Locate the cell with the specified text and output its [x, y] center coordinate. 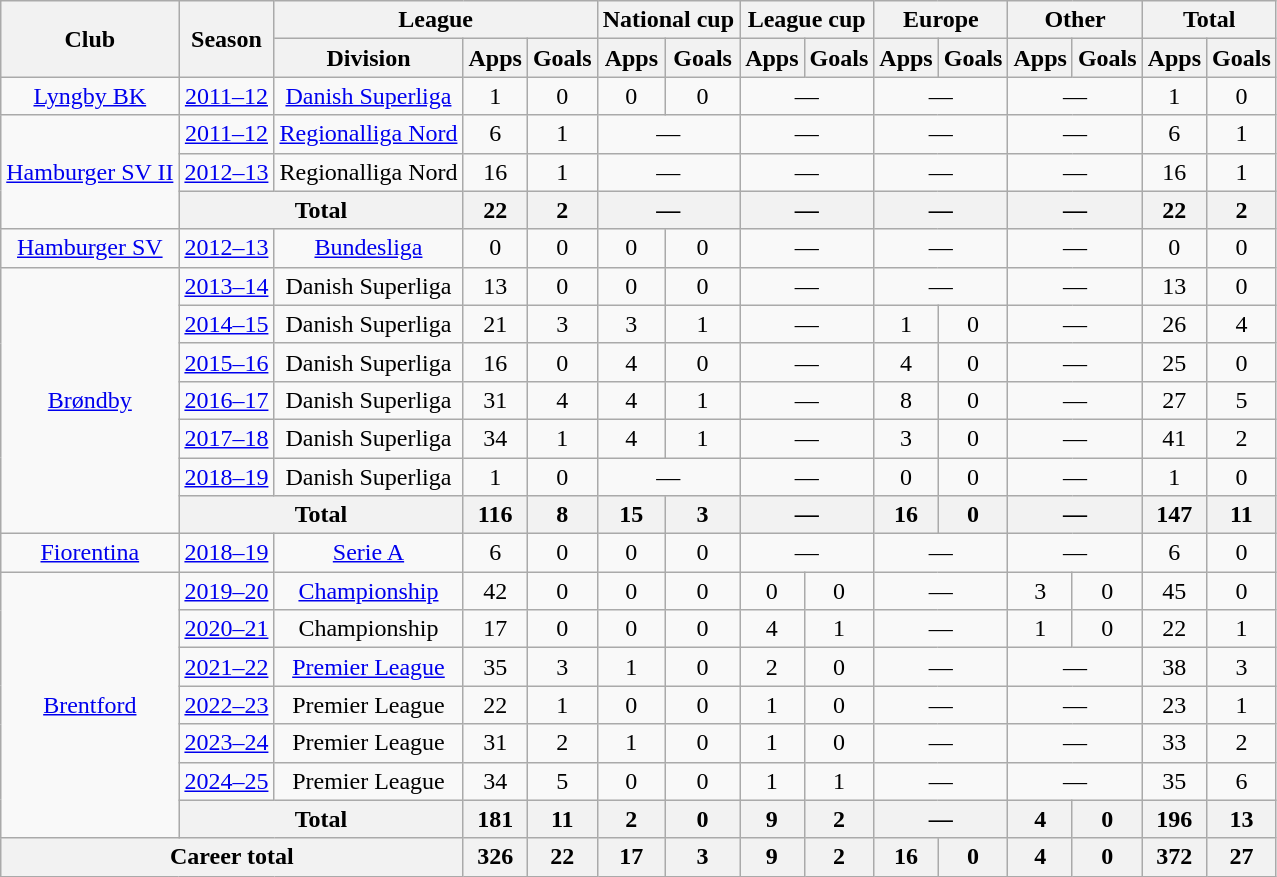
33 [1174, 743]
21 [495, 324]
2014–15 [226, 324]
Season [226, 39]
196 [1174, 819]
41 [1174, 438]
Fiorentina [90, 553]
2024–25 [226, 781]
2022–23 [226, 705]
45 [1174, 591]
42 [495, 591]
2013–14 [226, 286]
326 [495, 857]
147 [1174, 515]
Club [90, 39]
23 [1174, 705]
116 [495, 515]
2020–21 [226, 629]
Lyngby BK [90, 96]
Brentford [90, 705]
26 [1174, 324]
2017–18 [226, 438]
Career total [232, 857]
25 [1174, 362]
Hamburger SV [90, 248]
Serie A [368, 553]
Other [1075, 20]
Bundesliga [368, 248]
38 [1174, 667]
15 [631, 515]
Europe [941, 20]
2023–24 [226, 743]
Hamburger SV II [90, 172]
2021–22 [226, 667]
372 [1174, 857]
2019–20 [226, 591]
Division [368, 58]
League [436, 20]
Brøndby [90, 400]
2015–16 [226, 362]
League cup [807, 20]
2016–17 [226, 400]
National cup [668, 20]
181 [495, 819]
